Return [x, y] of the center of cell containing provided text 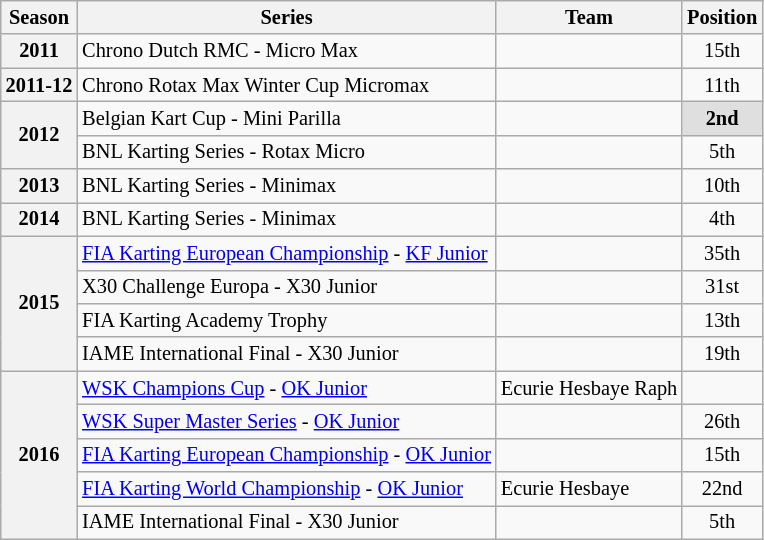
Belgian Kart Cup - Mini Parilla [286, 118]
Ecurie Hesbaye [589, 489]
Ecurie Hesbaye Raph [589, 388]
Team [589, 17]
19th [722, 354]
13th [722, 320]
4th [722, 219]
WSK Champions Cup - OK Junior [286, 388]
2012 [39, 134]
2011 [39, 51]
2015 [39, 304]
2011-12 [39, 85]
Chrono Rotax Max Winter Cup Micromax [286, 85]
Chrono Dutch RMC - Micro Max [286, 51]
2016 [39, 455]
2nd [722, 118]
2013 [39, 186]
22nd [722, 489]
FIA Karting Academy Trophy [286, 320]
10th [722, 186]
35th [722, 253]
BNL Karting Series - Rotax Micro [286, 152]
FIA Karting European Championship - OK Junior [286, 455]
Position [722, 17]
Series [286, 17]
2014 [39, 219]
WSK Super Master Series - OK Junior [286, 421]
FIA Karting European Championship - KF Junior [286, 253]
X30 Challenge Europa - X30 Junior [286, 287]
31st [722, 287]
11th [722, 85]
Season [39, 17]
FIA Karting World Championship - OK Junior [286, 489]
26th [722, 421]
